Detect which cell encompasses the target text, then output its (x, y) center coordinate. 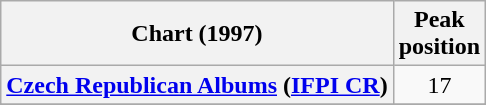
Chart (1997) (197, 34)
17 (439, 85)
Czech Republican Albums (IFPI CR) (197, 85)
Peakposition (439, 34)
